Detect which cell encompasses the target text, then output its [x, y] center coordinate. 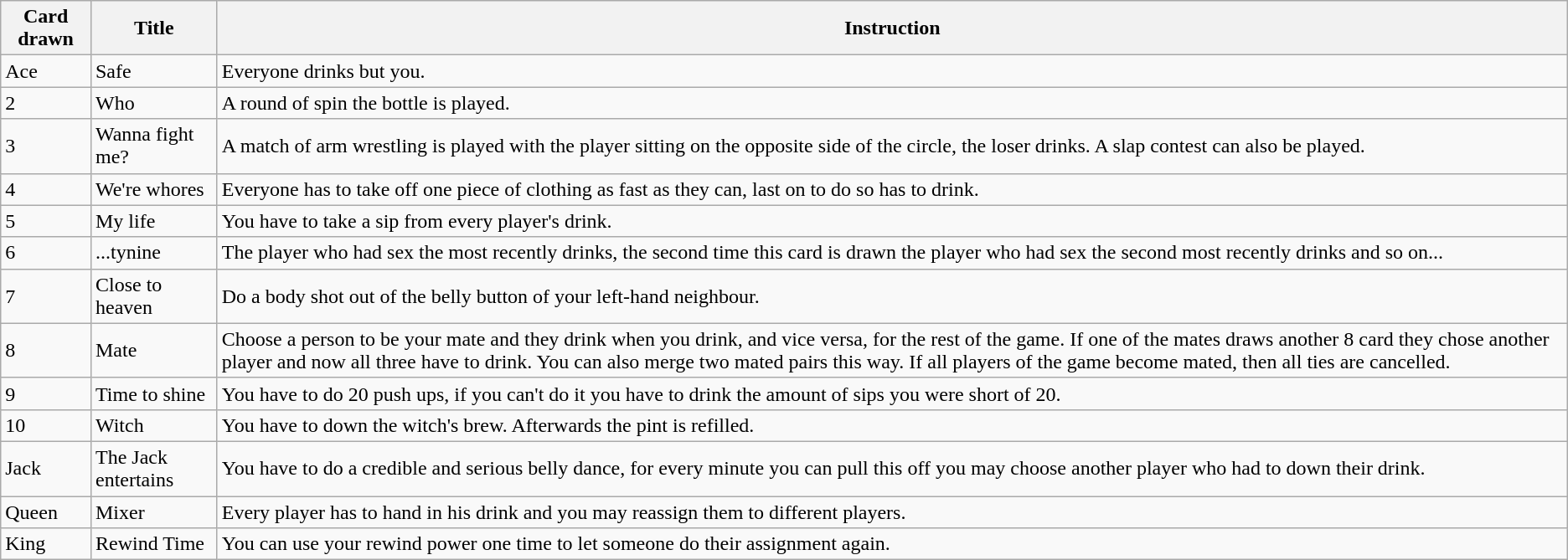
4 [46, 189]
...tynine [154, 253]
6 [46, 253]
Mate [154, 350]
Everyone has to take off one piece of clothing as fast as they can, last on to do so has to drink. [892, 189]
Witch [154, 425]
You have to down the witch's brew. Afterwards the pint is refilled. [892, 425]
7 [46, 296]
3 [46, 146]
Wanna fight me? [154, 146]
2 [46, 103]
You have to do a credible and serious belly dance, for every minute you can pull this off you may choose another player who had to down their drink. [892, 469]
The Jack entertains [154, 469]
Jack [46, 469]
8 [46, 350]
Card drawn [46, 28]
Queen [46, 511]
You have to take a sip from every player's drink. [892, 221]
Who [154, 103]
King [46, 544]
Ace [46, 71]
Safe [154, 71]
A match of arm wrestling is played with the player sitting on the opposite side of the circle, the loser drinks. A slap contest can also be played. [892, 146]
We're whores [154, 189]
Mixer [154, 511]
Title [154, 28]
Time to shine [154, 393]
You can use your rewind power one time to let someone do their assignment again. [892, 544]
Do a body shot out of the belly button of your left-hand neighbour. [892, 296]
9 [46, 393]
5 [46, 221]
Close to heaven [154, 296]
Every player has to hand in his drink and you may reassign them to different players. [892, 511]
Rewind Time [154, 544]
Everyone drinks but you. [892, 71]
A round of spin the bottle is played. [892, 103]
My life [154, 221]
Instruction [892, 28]
10 [46, 425]
You have to do 20 push ups, if you can't do it you have to drink the amount of sips you were short of 20. [892, 393]
